Determine the [x, y] coordinate at the center of the cell enclosing the given text.  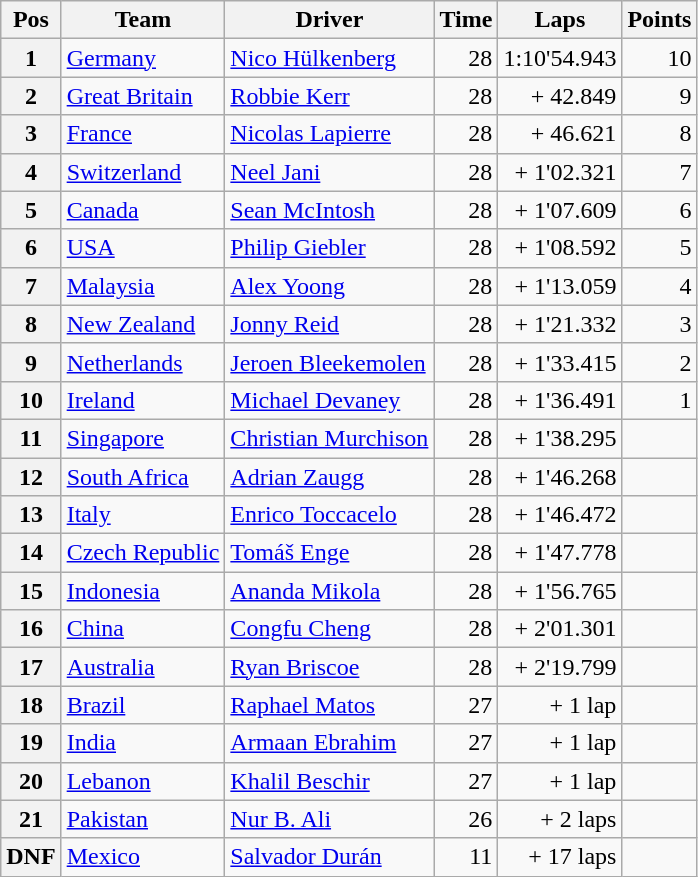
12 [31, 477]
+ 1'33.415 [560, 362]
+ 1'08.592 [560, 248]
Raphael Matos [330, 705]
+ 1'21.332 [560, 324]
DNF [31, 857]
+ 1'47.778 [560, 553]
1:10'54.943 [560, 58]
Malaysia [143, 286]
+ 1'02.321 [560, 172]
+ 1'13.059 [560, 286]
Armaan Ebrahim [330, 743]
+ 2'01.301 [560, 629]
Ryan Briscoe [330, 667]
+ 42.849 [560, 96]
18 [31, 705]
India [143, 743]
Singapore [143, 438]
+ 46.621 [560, 134]
France [143, 134]
Switzerland [143, 172]
Lebanon [143, 781]
Pakistan [143, 819]
Czech Republic [143, 553]
Australia [143, 667]
Mexico [143, 857]
Nur B. Ali [330, 819]
Khalil Beschir [330, 781]
+ 2'19.799 [560, 667]
17 [31, 667]
Italy [143, 515]
Brazil [143, 705]
+ 1'46.268 [560, 477]
+ 1'56.765 [560, 591]
Germany [143, 58]
Enrico Toccacelo [330, 515]
Michael Devaney [330, 400]
Congfu Cheng [330, 629]
Philip Giebler [330, 248]
+ 17 laps [560, 857]
+ 2 laps [560, 819]
Great Britain [143, 96]
Driver [330, 20]
Christian Murchison [330, 438]
+ 1'07.609 [560, 210]
21 [31, 819]
Canada [143, 210]
Ireland [143, 400]
Jonny Reid [330, 324]
15 [31, 591]
South Africa [143, 477]
+ 1'38.295 [560, 438]
Points [660, 20]
20 [31, 781]
New Zealand [143, 324]
China [143, 629]
+ 1'46.472 [560, 515]
Indonesia [143, 591]
Nico Hülkenberg [330, 58]
USA [143, 248]
Tomáš Enge [330, 553]
13 [31, 515]
Alex Yoong [330, 286]
Nicolas Lapierre [330, 134]
14 [31, 553]
Jeroen Bleekemolen [330, 362]
Robbie Kerr [330, 96]
26 [466, 819]
Time [466, 20]
Laps [560, 20]
Neel Jani [330, 172]
+ 1'36.491 [560, 400]
Pos [31, 20]
Salvador Durán [330, 857]
Sean McIntosh [330, 210]
Netherlands [143, 362]
Team [143, 20]
19 [31, 743]
Ananda Mikola [330, 591]
16 [31, 629]
Adrian Zaugg [330, 477]
